Pinpoint the cell where the given text exists, returning its (X, Y) midpoint coordinate. 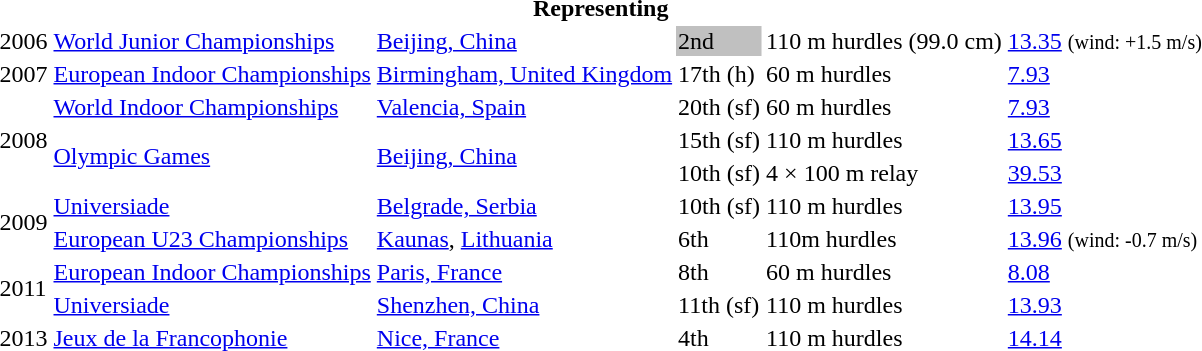
Olympic Games (212, 156)
110m hurdles (884, 239)
15th (sf) (720, 140)
Valencia, Spain (524, 107)
17th (h) (720, 74)
4 × 100 m relay (884, 173)
Shenzhen, China (524, 305)
European U23 Championships (212, 239)
6th (720, 239)
8th (720, 272)
World Junior Championships (212, 41)
Paris, France (524, 272)
World Indoor Championships (212, 107)
110 m hurdles (99.0 cm) (884, 41)
20th (sf) (720, 107)
11th (sf) (720, 305)
2nd (720, 41)
Belgrade, Serbia (524, 206)
Kaunas, Lithuania (524, 239)
Birmingham, United Kingdom (524, 74)
